Capture the cell that displays the provided text and extract its (X, Y) central coordinate. 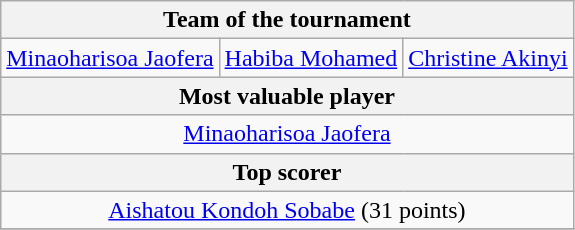
Top scorer (287, 172)
Aishatou Kondoh Sobabe (31 points) (287, 210)
Most valuable player (287, 96)
Habiba Mohamed (311, 58)
Christine Akinyi (488, 58)
Team of the tournament (287, 20)
